Return [x, y] of the center of cell containing provided text 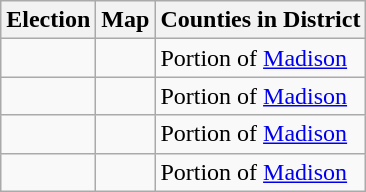
Counties in District [260, 20]
Map [126, 20]
Election [48, 20]
